Detect which cell encompasses the target text, then output its (x, y) center coordinate. 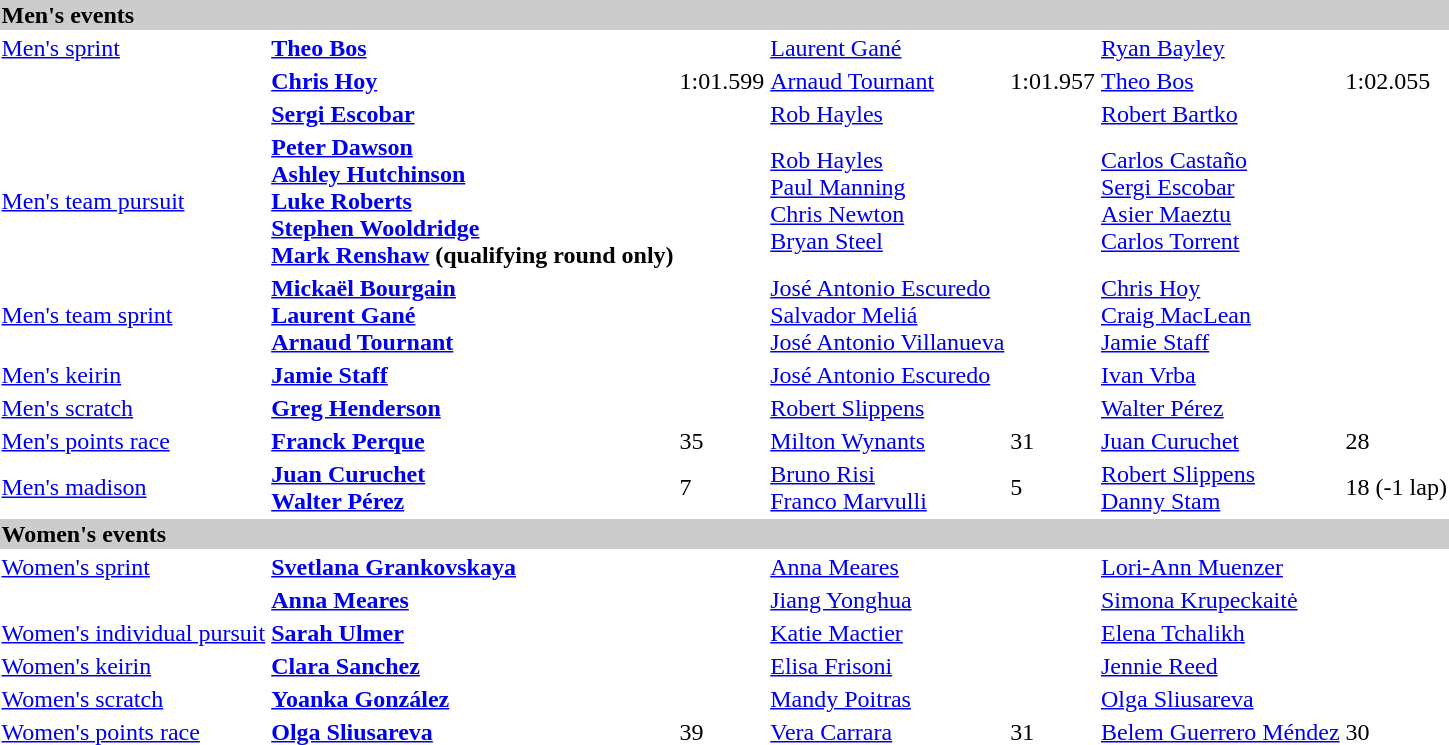
Men's madison (134, 488)
Jiang Yonghua (888, 600)
Lori-Ann Muenzer (1221, 567)
Juan Curuchet (1221, 441)
Men's events (724, 15)
Elisa Frisoni (888, 666)
Women's scratch (134, 699)
Walter Pérez (1221, 408)
Katie Mactier (888, 633)
Women's keirin (134, 666)
Sarah Ulmer (472, 633)
Simona Krupeckaitė (1221, 600)
Bruno RisiFranco Marvulli (888, 488)
Robert Bartko (1221, 114)
Men's keirin (134, 375)
Robert SlippensDanny Stam (1221, 488)
31 (1053, 441)
Chris Hoy (472, 81)
Jennie Reed (1221, 666)
José Antonio Escuredo (888, 375)
Men's team sprint (134, 315)
1:02.055 (1396, 81)
Men's sprint (134, 48)
Milton Wynants (888, 441)
Laurent Gané (888, 48)
Men's points race (134, 441)
Franck Perque (472, 441)
Women's sprint (134, 567)
Ryan Bayley (1221, 48)
1:01.957 (1053, 81)
Robert Slippens (888, 408)
Mandy Poitras (888, 699)
Peter DawsonAshley HutchinsonLuke RobertsStephen WooldridgeMark Renshaw (qualifying round only) (472, 201)
Carlos CastañoSergi EscobarAsier MaeztuCarlos Torrent (1221, 201)
Chris HoyCraig MacLeanJamie Staff (1221, 315)
Arnaud Tournant (888, 81)
5 (1053, 488)
18 (-1 lap) (1396, 488)
7 (722, 488)
Women's events (724, 534)
Elena Tchalikh (1221, 633)
Svetlana Grankovskaya (472, 567)
Ivan Vrba (1221, 375)
Jamie Staff (472, 375)
Women's individual pursuit (134, 633)
Yoanka González (472, 699)
Sergi Escobar (472, 114)
Mickaël BourgainLaurent GanéArnaud Tournant (472, 315)
Rob HaylesPaul ManningChris NewtonBryan Steel (888, 201)
Men's team pursuit (134, 201)
Rob Hayles (888, 114)
Men's scratch (134, 408)
1:01.599 (722, 81)
28 (1396, 441)
José Antonio EscuredoSalvador MeliáJosé Antonio Villanueva (888, 315)
Juan CuruchetWalter Pérez (472, 488)
Greg Henderson (472, 408)
Olga Sliusareva (1221, 699)
35 (722, 441)
Clara Sanchez (472, 666)
